For the text-containing cell, return its midpoint in (X, Y) coordinate format. 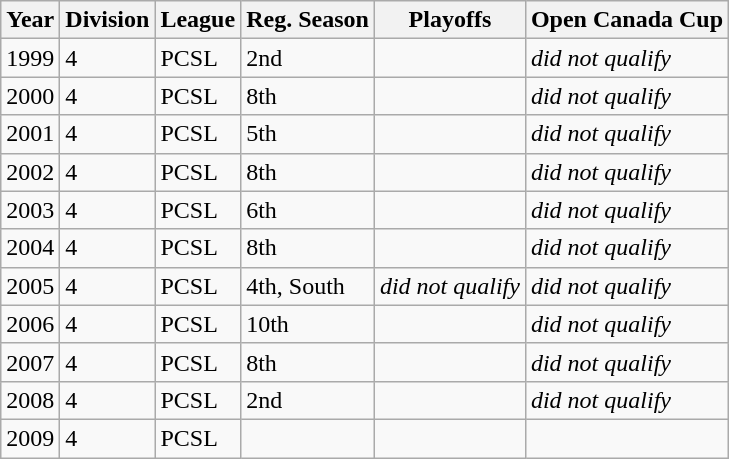
10th (308, 324)
1999 (30, 58)
4th, South (308, 286)
2001 (30, 134)
Open Canada Cup (626, 20)
5th (308, 134)
2004 (30, 248)
Division (108, 20)
6th (308, 210)
2005 (30, 286)
League (198, 20)
2000 (30, 96)
2007 (30, 362)
2009 (30, 438)
2008 (30, 400)
2006 (30, 324)
Playoffs (450, 20)
Year (30, 20)
2003 (30, 210)
Reg. Season (308, 20)
2002 (30, 172)
